Search for the cell housing the specified text and yield its (X, Y) center coordinate. 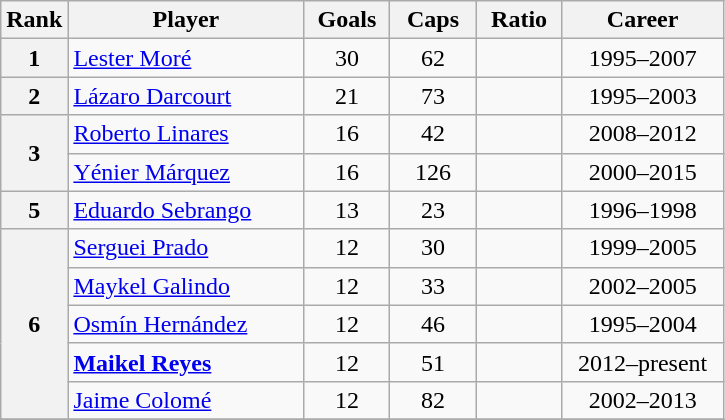
Lester Moré (186, 58)
73 (433, 96)
Ratio (519, 20)
2002–2013 (642, 400)
1995–2004 (642, 324)
Yénier Márquez (186, 172)
6 (34, 324)
Maykel Galindo (186, 286)
13 (347, 210)
2008–2012 (642, 134)
Goals (347, 20)
33 (433, 286)
Caps (433, 20)
Maikel Reyes (186, 362)
Lázaro Darcourt (186, 96)
Roberto Linares (186, 134)
Rank (34, 20)
2 (34, 96)
Career (642, 20)
1995–2007 (642, 58)
Serguei Prado (186, 248)
126 (433, 172)
51 (433, 362)
5 (34, 210)
62 (433, 58)
82 (433, 400)
2000–2015 (642, 172)
1996–1998 (642, 210)
23 (433, 210)
Player (186, 20)
42 (433, 134)
46 (433, 324)
Eduardo Sebrango (186, 210)
Osmín Hernández (186, 324)
2002–2005 (642, 286)
1995–2003 (642, 96)
2012–present (642, 362)
21 (347, 96)
1999–2005 (642, 248)
1 (34, 58)
3 (34, 153)
Jaime Colomé (186, 400)
